Scan for the cell matching the given text and deliver its (x, y) coordinate at center. 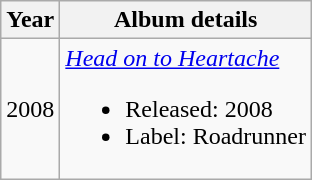
2008 (30, 109)
Head on to HeartacheReleased: 2008Label: Roadrunner (186, 109)
Album details (186, 20)
Year (30, 20)
